Determine the (x, y) coordinate at the center of the cell enclosing the given text.  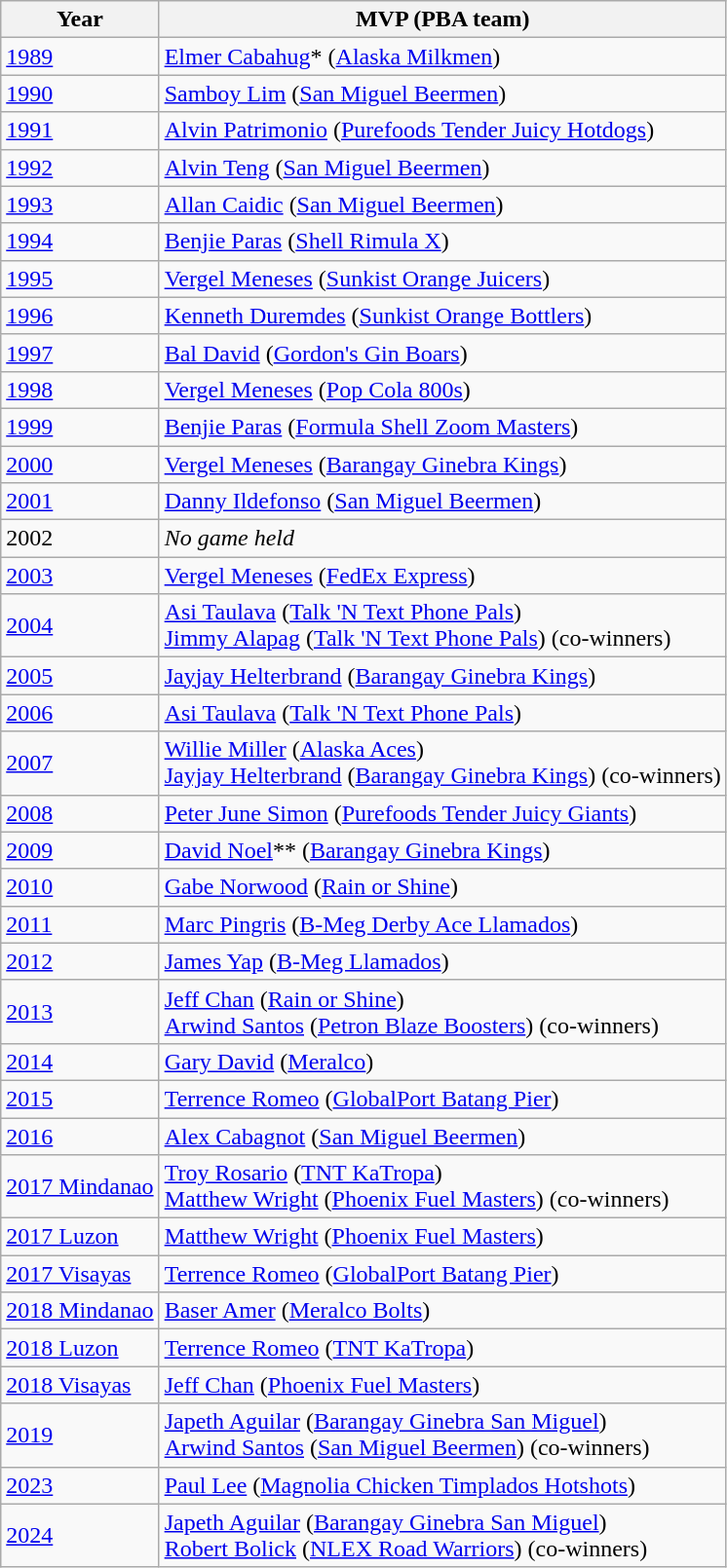
Bal David (Gordon's Gin Boars) (442, 353)
2003 (80, 576)
Vergel Meneses (Pop Cola 800s) (442, 390)
Jeff Chan (Rain or Shine) Arwind Santos (Petron Blaze Boosters) (co-winners) (442, 1011)
2009 (80, 850)
1990 (80, 93)
Vergel Meneses (Barangay Ginebra Kings) (442, 465)
Elmer Cabahug* (Alaska Milkmen) (442, 56)
Samboy Lim (San Miguel Beermen) (442, 93)
Danny Ildefonso (San Miguel Beermen) (442, 502)
Alvin Teng (San Miguel Beermen) (442, 168)
Terrence Romeo (TNT KaTropa) (442, 1348)
No game held (442, 539)
1995 (80, 279)
Asi Taulava (Talk 'N Text Phone Pals) (442, 713)
1993 (80, 205)
Jeff Chan (Phoenix Fuel Masters) (442, 1385)
2011 (80, 924)
2019 (80, 1436)
2005 (80, 676)
2018 Visayas (80, 1385)
Gabe Norwood (Rain or Shine) (442, 887)
2017 Visayas (80, 1274)
Japeth Aguilar (Barangay Ginebra San Miguel) Robert Bolick (NLEX Road Warriors) (co-winners) (442, 1535)
Marc Pingris (B-Meg Derby Ace Llamados) (442, 924)
Gary David (Meralco) (442, 1062)
1996 (80, 316)
Vergel Meneses (Sunkist Orange Juicers) (442, 279)
2017 Mindanao (80, 1186)
MVP (PBA team) (442, 19)
Troy Rosario (TNT KaTropa) Matthew Wright (Phoenix Fuel Masters) (co-winners) (442, 1186)
David Noel** (Barangay Ginebra Kings) (442, 850)
2004 (80, 625)
1994 (80, 242)
1991 (80, 131)
2013 (80, 1011)
1998 (80, 390)
Baser Amer (Meralco Bolts) (442, 1311)
2018 Luzon (80, 1348)
Year (80, 19)
Alex Cabagnot (San Miguel Beermen) (442, 1137)
Matthew Wright (Phoenix Fuel Masters) (442, 1237)
2023 (80, 1485)
1999 (80, 427)
Benjie Paras (Formula Shell Zoom Masters) (442, 427)
Jayjay Helterbrand (Barangay Ginebra Kings) (442, 676)
2006 (80, 713)
2012 (80, 961)
2015 (80, 1099)
Peter June Simon (Purefoods Tender Juicy Giants) (442, 813)
2001 (80, 502)
2008 (80, 813)
Benjie Paras (Shell Rimula X) (442, 242)
1992 (80, 168)
1989 (80, 56)
2016 (80, 1137)
Kenneth Duremdes (Sunkist Orange Bottlers) (442, 316)
Willie Miller (Alaska Aces) Jayjay Helterbrand (Barangay Ginebra Kings) (co-winners) (442, 764)
2000 (80, 465)
Alvin Patrimonio (Purefoods Tender Juicy Hotdogs) (442, 131)
Asi Taulava (Talk 'N Text Phone Pals)Jimmy Alapag (Talk 'N Text Phone Pals) (co-winners) (442, 625)
2002 (80, 539)
Vergel Meneses (FedEx Express) (442, 576)
2024 (80, 1535)
2010 (80, 887)
2007 (80, 764)
1997 (80, 353)
Paul Lee (Magnolia Chicken Timplados Hotshots) (442, 1485)
2014 (80, 1062)
2018 Mindanao (80, 1311)
James Yap (B-Meg Llamados) (442, 961)
Japeth Aguilar (Barangay Ginebra San Miguel) Arwind Santos (San Miguel Beermen) (co-winners) (442, 1436)
2017 Luzon (80, 1237)
Allan Caidic (San Miguel Beermen) (442, 205)
